Locate the cell with the specified text and output its [x, y] center coordinate. 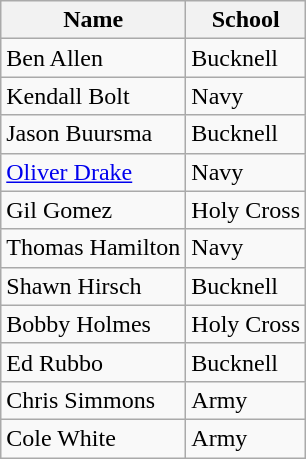
Name [94, 20]
Jason Buursma [94, 134]
School [246, 20]
Chris Simmons [94, 400]
Kendall Bolt [94, 96]
Oliver Drake [94, 172]
Gil Gomez [94, 210]
Ed Rubbo [94, 362]
Shawn Hirsch [94, 286]
Cole White [94, 438]
Ben Allen [94, 58]
Bobby Holmes [94, 324]
Thomas Hamilton [94, 248]
